Locate the cell with the specified text and output its (X, Y) center coordinate. 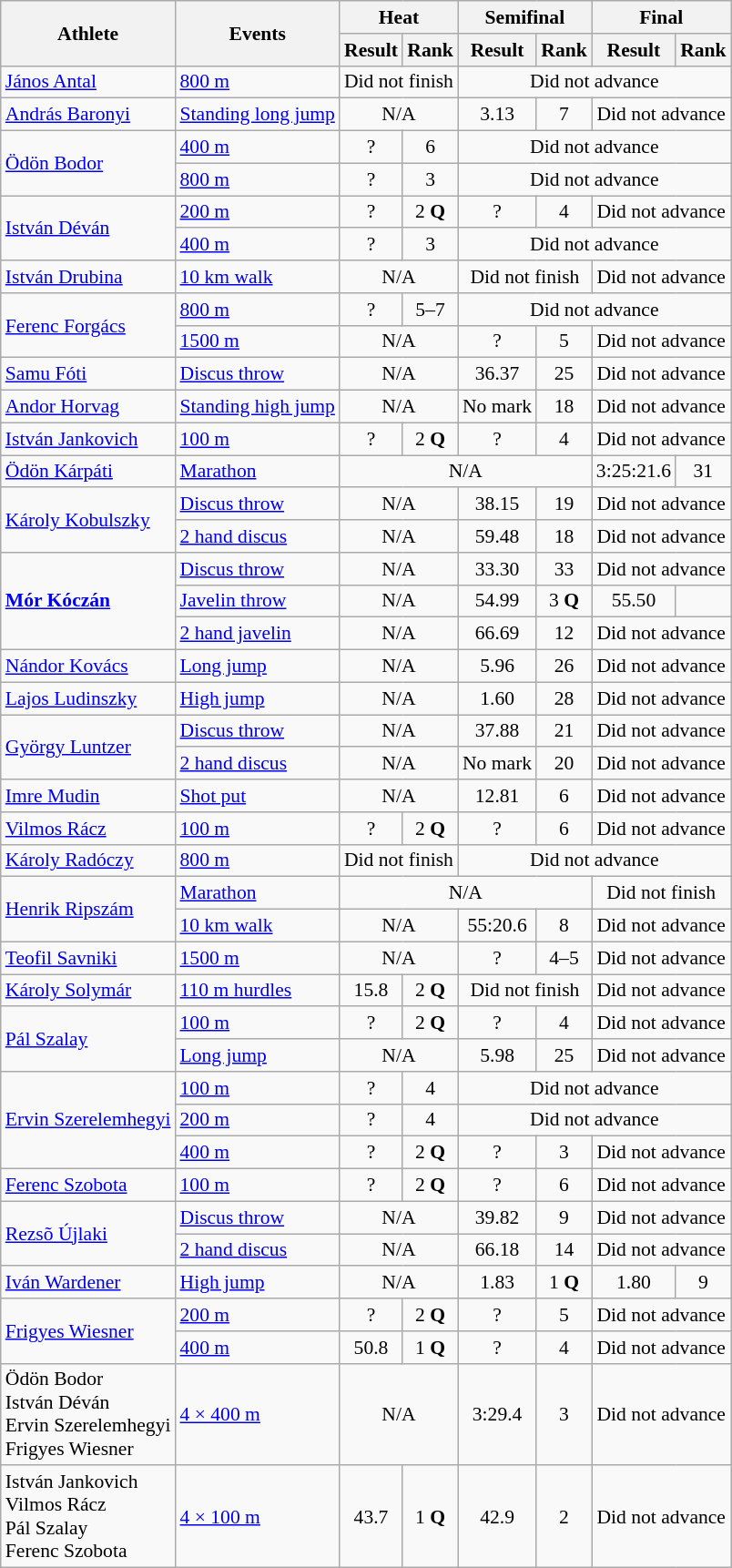
55.50 (634, 601)
31 (703, 472)
59.48 (497, 536)
Frigyes Wiesner (88, 1331)
42.9 (497, 1517)
Mór Kóczán (88, 601)
12 (564, 634)
Vilmos Rácz (88, 829)
Teofil Savniki (88, 958)
8 (564, 926)
55:20.6 (497, 926)
5–7 (430, 310)
4 × 100 m (257, 1517)
20 (564, 764)
Imre Mudin (88, 796)
37.88 (497, 731)
33.30 (497, 569)
György Luntzer (88, 747)
Iván Wardener (88, 1283)
3:25:21.6 (634, 472)
3.13 (497, 115)
István Drubina (88, 277)
33 (564, 569)
4–5 (564, 958)
András Baronyi (88, 115)
Pál Szalay (88, 1040)
66.18 (497, 1250)
Ervin Szerelemhegyi (88, 1120)
1.83 (497, 1283)
Events (257, 33)
Károly Solymár (88, 991)
Ferenc Forgács (88, 326)
István Jankovich Vilmos Rácz Pál Szalay Ferenc Szobota (88, 1517)
Henrik Ripszám (88, 909)
Ödön Bodor (88, 164)
Final (661, 17)
28 (564, 698)
50.8 (371, 1348)
István Déván (88, 228)
Javelin throw (257, 601)
1.80 (634, 1283)
4 × 400 m (257, 1414)
14 (564, 1250)
1.60 (497, 698)
Károly Radóczy (88, 860)
Semifinal (524, 17)
Rezsõ Újlaki (88, 1233)
15.8 (371, 991)
3:29.4 (497, 1414)
Standing high jump (257, 407)
Andor Horvag (88, 407)
5.96 (497, 667)
43.7 (371, 1517)
39.82 (497, 1217)
István Jankovich (88, 439)
Ferenc Szobota (88, 1186)
2 hand javelin (257, 634)
54.99 (497, 601)
19 (564, 504)
7 (564, 115)
Nándor Kovács (88, 667)
Lajos Ludinszky (88, 698)
Károly Kobulszky (88, 521)
2 (564, 1517)
21 (564, 731)
3 Q (564, 601)
Ödön Kárpáti (88, 472)
110 m hurdles (257, 991)
66.69 (497, 634)
38.15 (497, 504)
Shot put (257, 796)
5.98 (497, 1055)
26 (564, 667)
Samu Fóti (88, 374)
Ödön Bodor István Déván Ervin Szerelemhegyi Frigyes Wiesner (88, 1414)
36.37 (497, 374)
János Antal (88, 82)
12.81 (497, 796)
Standing long jump (257, 115)
Athlete (88, 33)
Heat (399, 17)
